For the text-containing cell, return its midpoint in [X, Y] coordinate format. 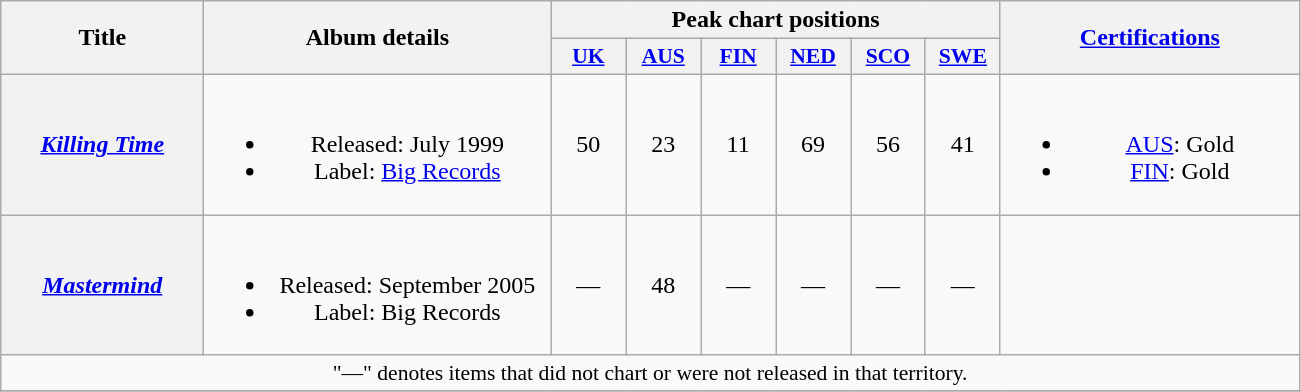
Released: July 1999Label: Big Records [378, 144]
Released: September 2005Label: Big Records [378, 284]
50 [588, 144]
Peak chart positions [776, 20]
NED [814, 57]
69 [814, 144]
UK [588, 57]
Mastermind [102, 284]
56 [888, 144]
Killing Time [102, 144]
Title [102, 38]
AUS [664, 57]
SCO [888, 57]
SWE [962, 57]
Certifications [1150, 38]
FIN [738, 57]
41 [962, 144]
23 [664, 144]
AUS: GoldFIN: Gold [1150, 144]
48 [664, 284]
Album details [378, 38]
"—" denotes items that did not chart or were not released in that territory. [650, 373]
11 [738, 144]
